Identify which cell holds the provided text, then report its (X, Y) central coordinate. 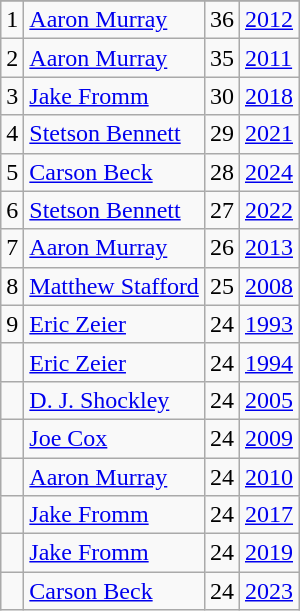
35 (222, 58)
1993 (268, 324)
2022 (268, 210)
28 (222, 172)
2011 (268, 58)
36 (222, 20)
Joe Cox (114, 438)
2024 (268, 172)
2010 (268, 477)
27 (222, 210)
30 (222, 96)
6 (12, 210)
2009 (268, 438)
1 (12, 20)
2018 (268, 96)
2005 (268, 400)
26 (222, 248)
D. J. Shockley (114, 400)
2021 (268, 134)
2012 (268, 20)
8 (12, 286)
4 (12, 134)
2019 (268, 553)
Matthew Stafford (114, 286)
2023 (268, 591)
2013 (268, 248)
9 (12, 324)
5 (12, 172)
7 (12, 248)
1994 (268, 362)
2017 (268, 515)
29 (222, 134)
2008 (268, 286)
3 (12, 96)
25 (222, 286)
2 (12, 58)
